Capture the cell that displays the provided text and extract its [x, y] central coordinate. 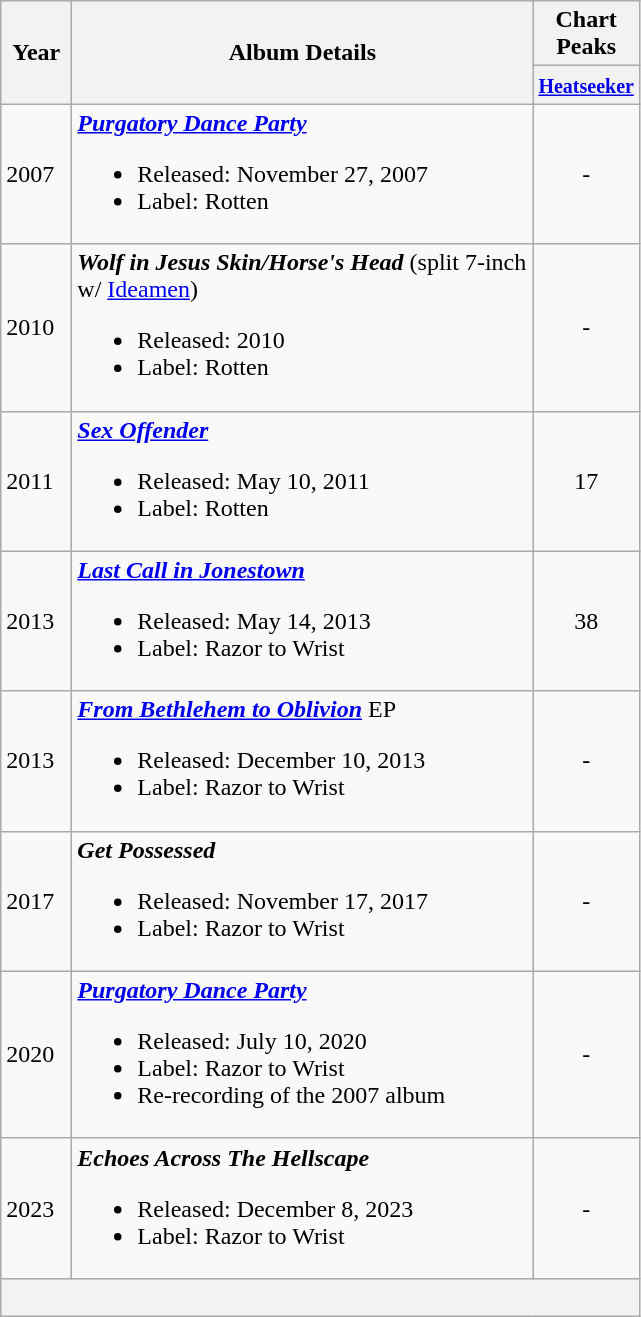
Purgatory Dance PartyReleased: July 10, 2020Label: Razor to WristRe-recording of the 2007 album [302, 1054]
Chart Peaks [586, 34]
Album Details [302, 52]
38 [586, 621]
2023 [36, 1208]
From Bethlehem to Oblivion EPReleased: December 10, 2013Label: Razor to Wrist [302, 761]
Get PossessedReleased: November 17, 2017Label: Razor to Wrist [302, 901]
2017 [36, 901]
2011 [36, 481]
Year [36, 52]
Last Call in JonestownReleased: May 14, 2013Label: Razor to Wrist [302, 621]
Sex OffenderReleased: May 10, 2011Label: Rotten [302, 481]
17 [586, 481]
2007 [36, 174]
2010 [36, 328]
2020 [36, 1054]
Purgatory Dance PartyReleased: November 27, 2007Label: Rotten [302, 174]
Heatseeker [586, 85]
Echoes Across The HellscapeReleased: December 8, 2023Label: Razor to Wrist [302, 1208]
Wolf in Jesus Skin/Horse's Head (split 7-inch w/ Ideamen)Released: 2010Label: Rotten [302, 328]
